Search for the cell housing the specified text and yield its (X, Y) center coordinate. 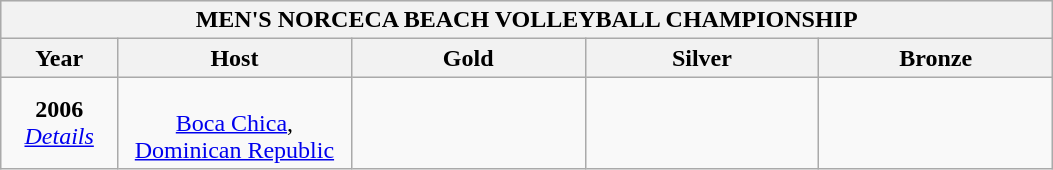
Bronze (936, 58)
MEN'S NORCECA BEACH VOLLEYBALL CHAMPIONSHIP (527, 20)
Silver (702, 58)
2006Details (60, 123)
Boca Chica,Dominican Republic (235, 123)
Year (60, 58)
Host (235, 58)
Gold (468, 58)
